Pinpoint the cell where the given text exists, returning its [x, y] midpoint coordinate. 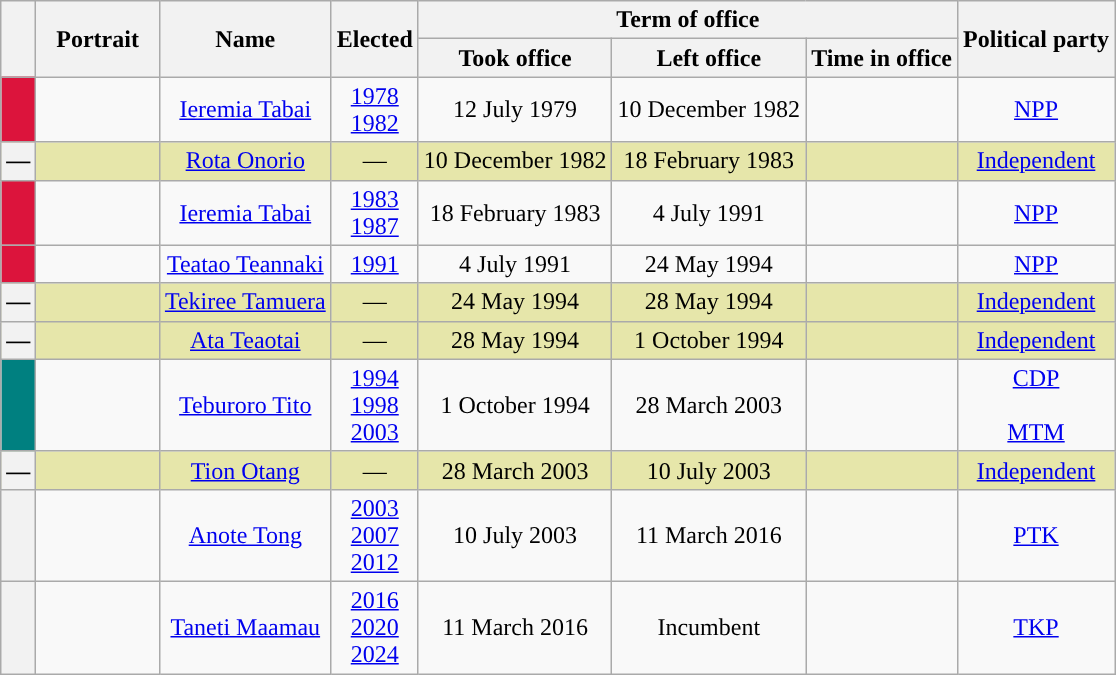
Tekiree Tamuera [245, 302]
2003 20072012 [374, 535]
Incumbent [709, 627]
Elected [374, 39]
Taneti Maamau [245, 627]
Term of office [688, 20]
Anote Tong [245, 535]
Rota Onorio [245, 161]
Left office [709, 58]
Teburoro Tito [245, 405]
Teatao Teannaki [245, 264]
19831987 [374, 212]
Portrait [98, 39]
CDPMTM [1036, 405]
1991 [374, 264]
19781982 [374, 110]
PTK [1036, 535]
12 July 1979 [515, 110]
199419982003 [374, 405]
Tion Otang [245, 470]
Took office [515, 58]
Ata Teaotai [245, 340]
Time in office [882, 58]
Political party [1036, 39]
TKP [1036, 627]
Name [245, 39]
201620202024 [374, 627]
